Scan for the cell matching the given text and deliver its (X, Y) coordinate at center. 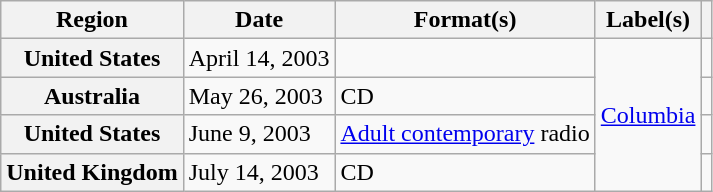
May 26, 2003 (259, 96)
Adult contemporary radio (465, 134)
Date (259, 20)
July 14, 2003 (259, 172)
April 14, 2003 (259, 58)
United Kingdom (92, 172)
June 9, 2003 (259, 134)
Label(s) (648, 20)
Australia (92, 96)
Format(s) (465, 20)
Columbia (648, 115)
Region (92, 20)
